Scan for the cell matching the given text and deliver its [X, Y] coordinate at center. 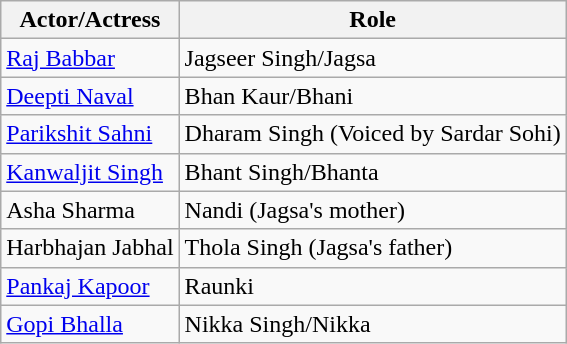
Nandi (Jagsa's mother) [372, 210]
Kanwaljit Singh [90, 172]
Dharam Singh (Voiced by Sardar Sohi) [372, 134]
Asha Sharma [90, 210]
Jagseer Singh/Jagsa [372, 58]
Bhant Singh/Bhanta [372, 172]
Role [372, 20]
Pankaj Kapoor [90, 286]
Bhan Kaur/Bhani [372, 96]
Nikka Singh/Nikka [372, 324]
Raj Babbar [90, 58]
Parikshit Sahni [90, 134]
Raunki [372, 286]
Thola Singh (Jagsa's father) [372, 248]
Actor/Actress [90, 20]
Harbhajan Jabhal [90, 248]
Deepti Naval [90, 96]
Gopi Bhalla [90, 324]
